Find where the given text appears and provide that cell's center as [x, y] coordinate. 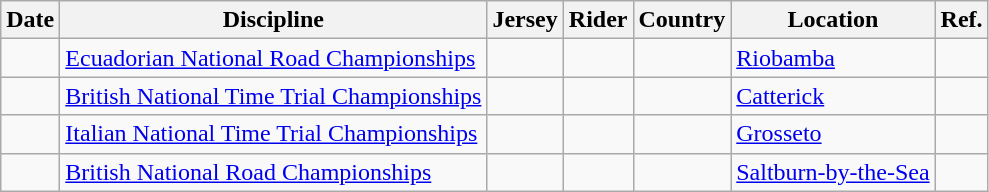
Grosseto [833, 134]
Location [833, 20]
Country [682, 20]
Saltburn-by-the-Sea [833, 172]
British National Time Trial Championships [274, 96]
British National Road Championships [274, 172]
Date [30, 20]
Catterick [833, 96]
Jersey [525, 20]
Riobamba [833, 58]
Ref. [962, 20]
Italian National Time Trial Championships [274, 134]
Ecuadorian National Road Championships [274, 58]
Rider [598, 20]
Discipline [274, 20]
